Provide the [x, y] coordinate of the cell's center where the given text is located.  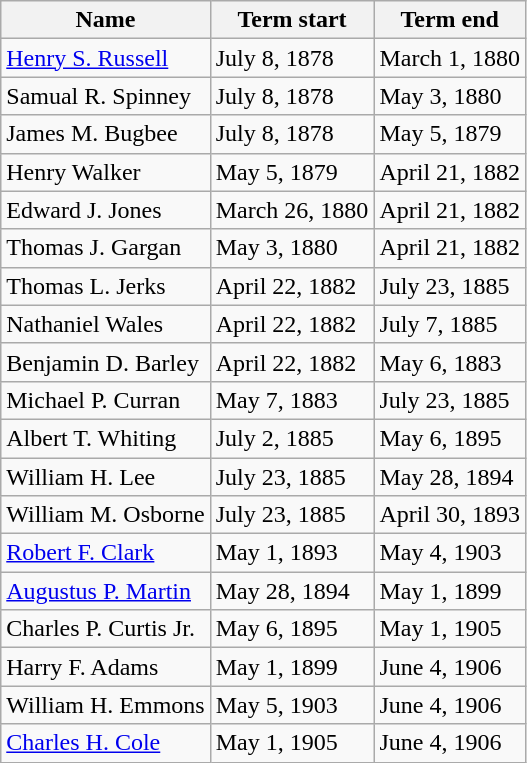
Henry Walker [106, 172]
Michael P. Curran [106, 400]
James M. Bugbee [106, 134]
May 7, 1883 [292, 400]
Harry F. Adams [106, 667]
William H. Lee [106, 477]
Name [106, 20]
Term end [450, 20]
Henry S. Russell [106, 58]
Benjamin D. Barley [106, 362]
Albert T. Whiting [106, 438]
Thomas L. Jerks [106, 286]
July 2, 1885 [292, 438]
Robert F. Clark [106, 553]
March 1, 1880 [450, 58]
Nathaniel Wales [106, 324]
March 26, 1880 [292, 210]
May 5, 1903 [292, 705]
William H. Emmons [106, 705]
Thomas J. Gargan [106, 248]
May 6, 1883 [450, 362]
William M. Osborne [106, 515]
May 4, 1903 [450, 553]
Augustus P. Martin [106, 591]
Charles P. Curtis Jr. [106, 629]
Edward J. Jones [106, 210]
Samual R. Spinney [106, 96]
July 7, 1885 [450, 324]
April 30, 1893 [450, 515]
Term start [292, 20]
May 1, 1893 [292, 553]
Charles H. Cole [106, 743]
